Pinpoint the cell where the given text exists, returning its [x, y] midpoint coordinate. 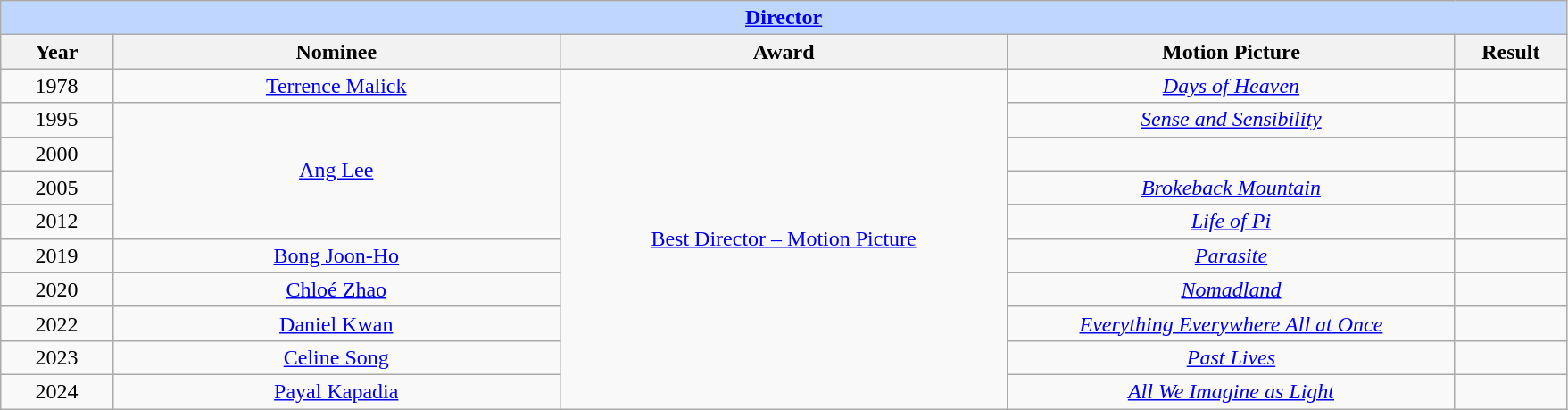
2023 [57, 357]
All We Imagine as Light [1232, 391]
2022 [57, 323]
1995 [57, 120]
Ang Lee [336, 171]
Sense and Sensibility [1232, 120]
2005 [57, 188]
2012 [57, 222]
Year [57, 52]
Result [1510, 52]
Past Lives [1232, 357]
Days of Heaven [1232, 86]
Motion Picture [1232, 52]
Nomadland [1232, 289]
Payal Kapadia [336, 391]
Daniel Kwan [336, 323]
Parasite [1232, 255]
Life of Pi [1232, 222]
Director [784, 18]
1978 [57, 86]
Terrence Malick [336, 86]
Chloé Zhao [336, 289]
2024 [57, 391]
Celine Song [336, 357]
Bong Joon-Ho [336, 255]
Award [784, 52]
Best Director – Motion Picture [784, 239]
2019 [57, 255]
2000 [57, 154]
Brokeback Mountain [1232, 188]
2020 [57, 289]
Nominee [336, 52]
Everything Everywhere All at Once [1232, 323]
